Capture the cell that displays the provided text and extract its [x, y] central coordinate. 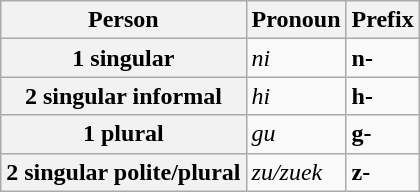
hi [296, 96]
g- [382, 134]
Person [124, 20]
1 plural [124, 134]
2 singular polite/plural [124, 172]
1 singular [124, 58]
h- [382, 96]
Prefix [382, 20]
zu/zuek [296, 172]
n- [382, 58]
z- [382, 172]
Pronoun [296, 20]
gu [296, 134]
ni [296, 58]
2 singular informal [124, 96]
